From the cell containing the given text, extract its center point as [X, Y] coordinate. 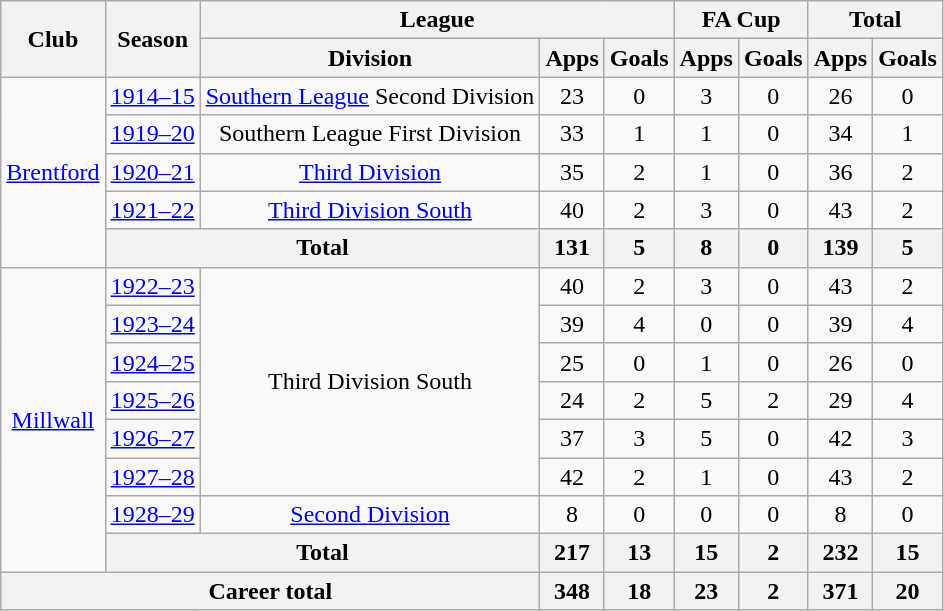
Second Division [370, 515]
36 [840, 172]
League [437, 20]
Millwall [53, 419]
29 [840, 400]
Division [370, 58]
348 [572, 591]
1927–28 [152, 477]
20 [908, 591]
1920–21 [152, 172]
1926–27 [152, 438]
1914–15 [152, 96]
Brentford [53, 172]
18 [639, 591]
1919–20 [152, 134]
131 [572, 248]
Career total [270, 591]
1921–22 [152, 210]
217 [572, 553]
1923–24 [152, 324]
13 [639, 553]
371 [840, 591]
37 [572, 438]
34 [840, 134]
FA Cup [741, 20]
25 [572, 362]
24 [572, 400]
232 [840, 553]
1925–26 [152, 400]
1928–29 [152, 515]
Southern League First Division [370, 134]
Club [53, 39]
1924–25 [152, 362]
139 [840, 248]
Season [152, 39]
33 [572, 134]
1922–23 [152, 286]
Third Division [370, 172]
35 [572, 172]
Southern League Second Division [370, 96]
